Detect which cell encompasses the target text, then output its [X, Y] center coordinate. 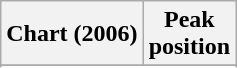
Chart (2006) [72, 34]
Peak position [189, 34]
